Identify which cell holds the provided text, then report its [X, Y] central coordinate. 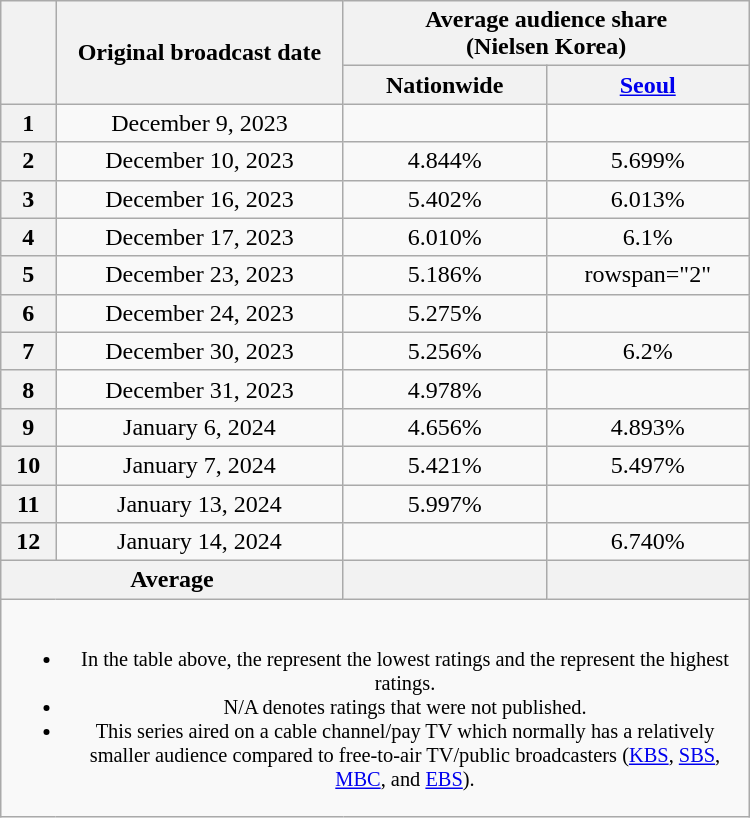
rowspan="2" [648, 275]
December 31, 2023 [200, 389]
December 9, 2023 [200, 123]
5.497% [648, 465]
December 24, 2023 [200, 313]
Average audience share(Nielsen Korea) [546, 34]
Seoul [648, 85]
6.013% [648, 199]
5.997% [444, 503]
5.275% [444, 313]
January 14, 2024 [200, 542]
4.844% [444, 161]
5.699% [648, 161]
Nationwide [444, 85]
4.893% [648, 427]
6 [28, 313]
December 23, 2023 [200, 275]
4.656% [444, 427]
December 30, 2023 [200, 351]
4 [28, 237]
January 13, 2024 [200, 503]
9 [28, 427]
4.978% [444, 389]
5.421% [444, 465]
12 [28, 542]
5.256% [444, 351]
January 7, 2024 [200, 465]
5.186% [444, 275]
6.2% [648, 351]
5 [28, 275]
1 [28, 123]
2 [28, 161]
6.1% [648, 237]
7 [28, 351]
11 [28, 503]
Average [172, 580]
Original broadcast date [200, 52]
5.402% [444, 199]
3 [28, 199]
December 16, 2023 [200, 199]
6.740% [648, 542]
8 [28, 389]
January 6, 2024 [200, 427]
December 10, 2023 [200, 161]
6.010% [444, 237]
December 17, 2023 [200, 237]
10 [28, 465]
